Output the (X, Y) coordinate of the center of the cell containing the given text.  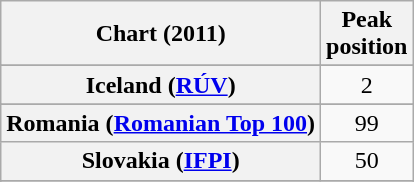
Chart (2011) (161, 34)
Slovakia (IFPI) (161, 161)
Romania (Romanian Top 100) (161, 123)
50 (367, 161)
99 (367, 123)
Iceland (RÚV) (161, 85)
Peakposition (367, 34)
2 (367, 85)
